Return the (x, y) coordinate for the center point of the cell that contains the specified text.  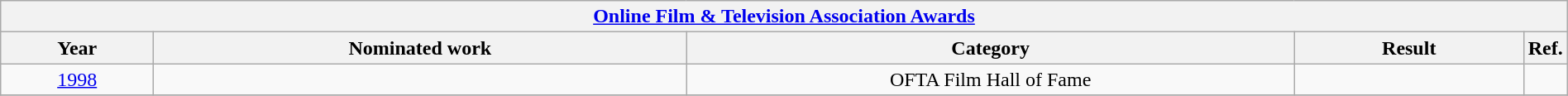
1998 (78, 79)
Online Film & Television Association Awards (784, 17)
Nominated work (420, 48)
Category (991, 48)
Year (78, 48)
OFTA Film Hall of Fame (991, 79)
Result (1409, 48)
Ref. (1545, 48)
